Pinpoint the cell where the given text exists, returning its [x, y] midpoint coordinate. 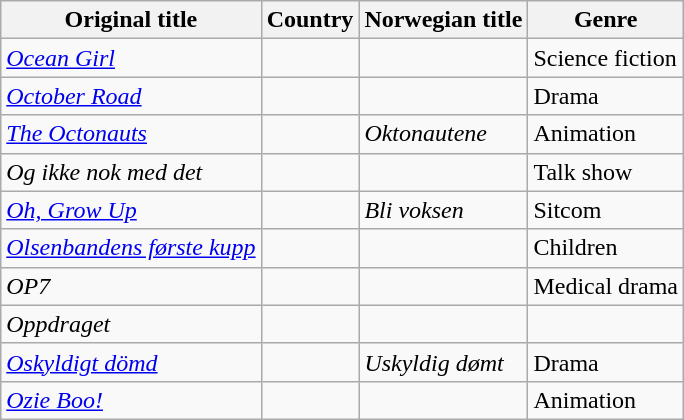
Olsenbandens første kupp [131, 248]
Country [310, 20]
Sitcom [606, 210]
Oskyldigt dömd [131, 362]
The Octonauts [131, 134]
Uskyldig dømt [444, 362]
Original title [131, 20]
Science fiction [606, 58]
OP7 [131, 286]
Norwegian title [444, 20]
Bli voksen [444, 210]
Children [606, 248]
Talk show [606, 172]
Genre [606, 20]
October Road [131, 96]
Ozie Boo! [131, 400]
Oh, Grow Up [131, 210]
Oppdraget [131, 324]
Oktonautene [444, 134]
Ocean Girl [131, 58]
Medical drama [606, 286]
Og ikke nok med det [131, 172]
